Determine the [x, y] coordinate at the center of the cell enclosing the given text.  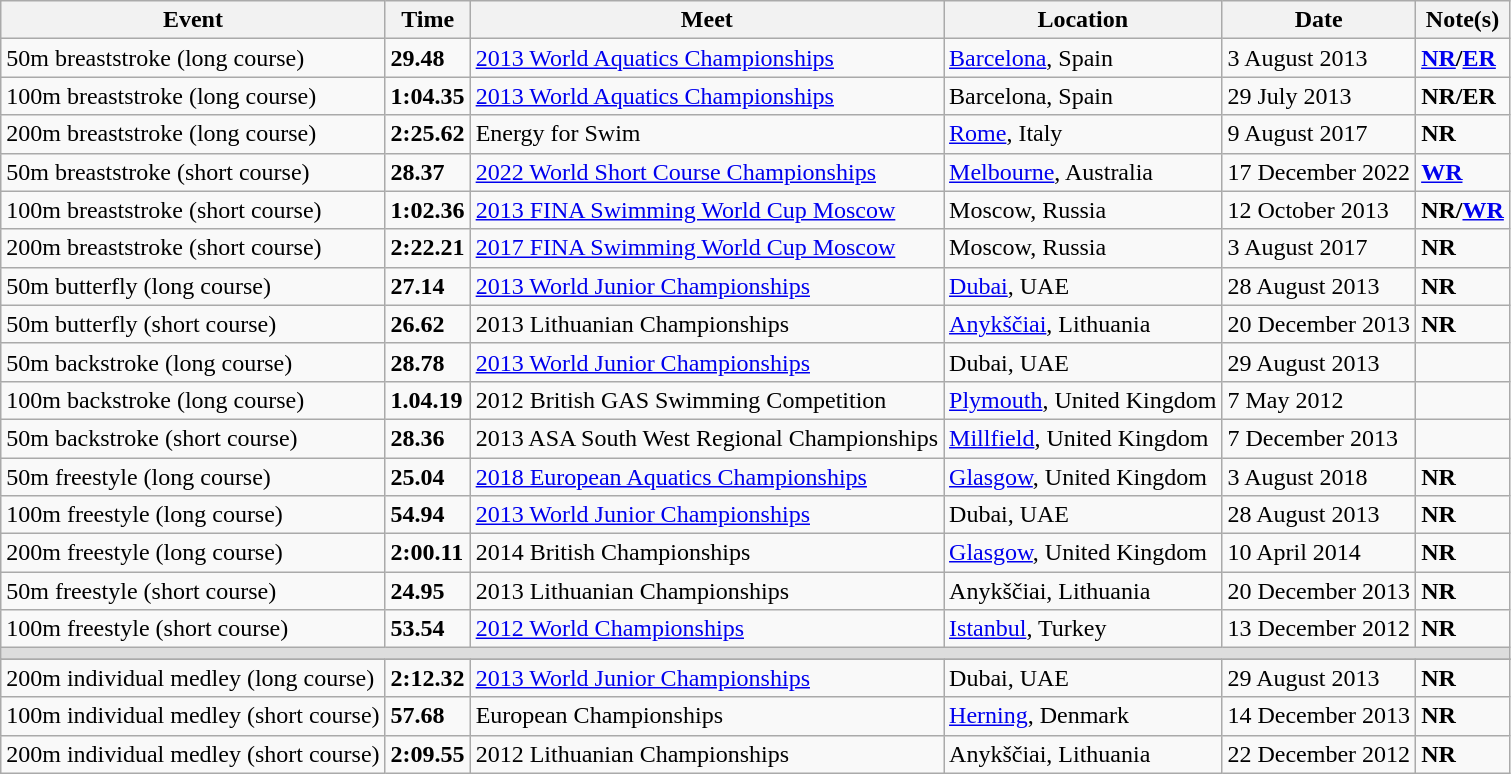
Note(s) [1463, 20]
7 December 2013 [1319, 438]
2014 British Championships [706, 553]
24.95 [428, 591]
Event [193, 20]
57.68 [428, 716]
12 October 2013 [1319, 210]
100m freestyle (long course) [193, 515]
50m freestyle (long course) [193, 477]
2:25.62 [428, 134]
2013 FINA Swimming World Cup Moscow [706, 210]
WR [1463, 172]
28.78 [428, 362]
54.94 [428, 515]
1.04.19 [428, 400]
100m freestyle (short course) [193, 629]
2022 World Short Course Championships [706, 172]
Date [1319, 20]
50m butterfly (short course) [193, 324]
European Championships [706, 716]
200m individual medley (long course) [193, 678]
Plymouth, United Kingdom [1083, 400]
NR/WR [1463, 210]
50m breaststroke (short course) [193, 172]
7 May 2012 [1319, 400]
3 August 2017 [1319, 248]
200m breaststroke (short course) [193, 248]
2:12.32 [428, 678]
2:00.11 [428, 553]
27.14 [428, 286]
28.37 [428, 172]
29 July 2013 [1319, 96]
Herning, Denmark [1083, 716]
Melbourne, Australia [1083, 172]
200m freestyle (long course) [193, 553]
Time [428, 20]
100m breaststroke (long course) [193, 96]
3 August 2018 [1319, 477]
50m freestyle (short course) [193, 591]
100m breaststroke (short course) [193, 210]
17 December 2022 [1319, 172]
14 December 2013 [1319, 716]
Energy for Swim [706, 134]
1:04.35 [428, 96]
13 December 2012 [1319, 629]
50m butterfly (long course) [193, 286]
2017 FINA Swimming World Cup Moscow [706, 248]
26.62 [428, 324]
Meet [706, 20]
9 August 2017 [1319, 134]
2012 British GAS Swimming Competition [706, 400]
25.04 [428, 477]
22 December 2012 [1319, 754]
Rome, Italy [1083, 134]
2:22.21 [428, 248]
50m backstroke (long course) [193, 362]
28.36 [428, 438]
10 April 2014 [1319, 553]
50m backstroke (short course) [193, 438]
3 August 2013 [1319, 58]
100m backstroke (long course) [193, 400]
Location [1083, 20]
2012 Lithuanian Championships [706, 754]
1:02.36 [428, 210]
2012 World Championships [706, 629]
53.54 [428, 629]
2013 ASA South West Regional Championships [706, 438]
50m breaststroke (long course) [193, 58]
Millfield, United Kingdom [1083, 438]
2:09.55 [428, 754]
Istanbul, Turkey [1083, 629]
2018 European Aquatics Championships [706, 477]
29.48 [428, 58]
200m individual medley (short course) [193, 754]
100m individual medley (short course) [193, 716]
200m breaststroke (long course) [193, 134]
